Search for the cell housing the specified text and yield its (X, Y) center coordinate. 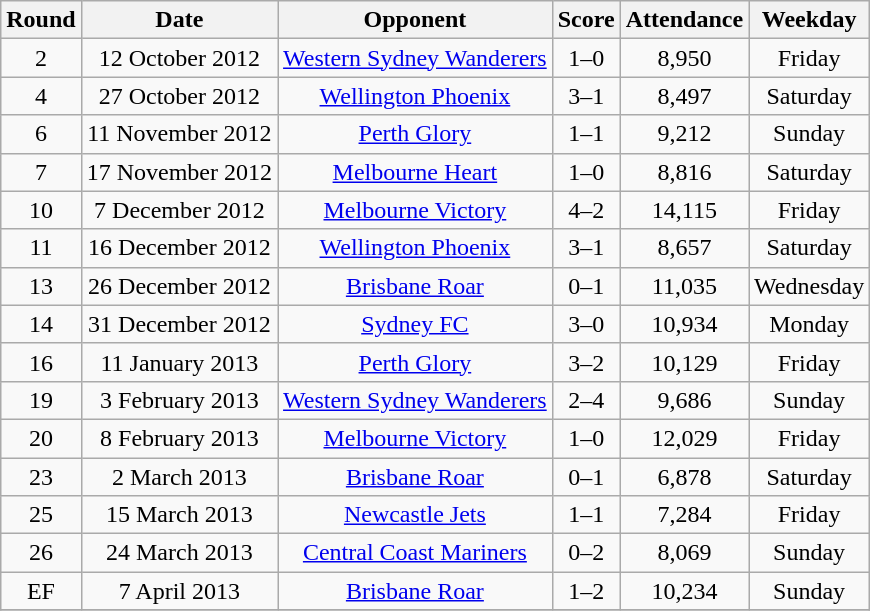
1–2 (586, 591)
13 (41, 286)
14 (41, 324)
3–0 (586, 324)
2–4 (586, 400)
2 (41, 58)
9,212 (684, 134)
4 (41, 96)
10,129 (684, 362)
31 December 2012 (179, 324)
4–2 (586, 210)
27 October 2012 (179, 96)
Central Coast Mariners (416, 553)
10,234 (684, 591)
8,657 (684, 248)
8 February 2013 (179, 438)
11,035 (684, 286)
Weekday (810, 20)
2 March 2013 (179, 477)
Melbourne Heart (416, 172)
7 December 2012 (179, 210)
8,069 (684, 553)
11 November 2012 (179, 134)
10 (41, 210)
16 December 2012 (179, 248)
9,686 (684, 400)
25 (41, 515)
0–2 (586, 553)
24 March 2013 (179, 553)
7 April 2013 (179, 591)
12 October 2012 (179, 58)
Date (179, 20)
8,497 (684, 96)
8,816 (684, 172)
8,950 (684, 58)
Monday (810, 324)
Score (586, 20)
10,934 (684, 324)
3 February 2013 (179, 400)
EF (41, 591)
Wednesday (810, 286)
14,115 (684, 210)
15 March 2013 (179, 515)
6 (41, 134)
Round (41, 20)
17 November 2012 (179, 172)
11 January 2013 (179, 362)
12,029 (684, 438)
7,284 (684, 515)
Sydney FC (416, 324)
20 (41, 438)
11 (41, 248)
16 (41, 362)
7 (41, 172)
23 (41, 477)
26 December 2012 (179, 286)
26 (41, 553)
19 (41, 400)
Newcastle Jets (416, 515)
Attendance (684, 20)
6,878 (684, 477)
Opponent (416, 20)
3–2 (586, 362)
